Pinpoint the cell where the given text exists, returning its (X, Y) midpoint coordinate. 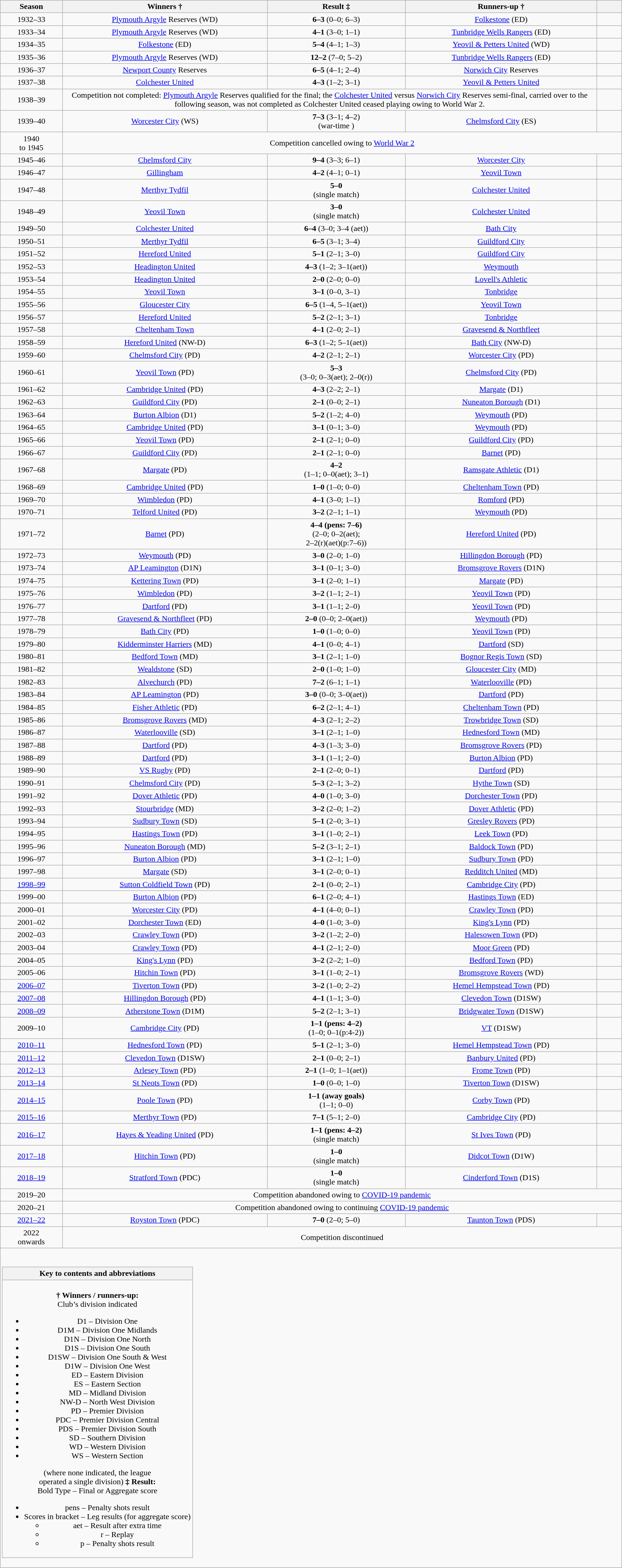
6–3 (0–0; 6–3) (336, 19)
2011–12 (31, 1058)
Sutton Coldfield Town (PD) (165, 884)
Bromsgrove Rovers (D1N) (501, 568)
2003–04 (31, 948)
1976–77 (31, 606)
1945–46 (31, 160)
Baldock Town (PD) (501, 846)
Hythe Town (SD) (501, 783)
1948–49 (31, 211)
1985–86 (31, 720)
1955–56 (31, 304)
1994–95 (31, 834)
1975–76 (31, 593)
1983–84 (31, 695)
Gillingham (165, 172)
2022onwards (31, 1237)
2–0 (2–0; 0–0) (336, 279)
Bedford Town (MD) (165, 657)
1937–38 (31, 82)
Competition abandoned owing to continuing COVID-19 pandemic (342, 1207)
5–4 (4–1; 1–3) (336, 45)
2017–18 (31, 1156)
1940to 1945 (31, 143)
4–3 (1–2; 3–1) (336, 82)
6–5 (3–1; 3–4) (336, 241)
1988–89 (31, 758)
6–4 (3–0; 3–4 (aet)) (336, 229)
AP Leamington (D1N) (165, 568)
Nuneaton Borough (MD) (165, 846)
3–2 (1–1; 2–1) (336, 593)
Hednesford Town (MD) (501, 732)
1993–94 (31, 821)
4–2(1–1; 0–0(aet); 3–1) (336, 470)
Nuneaton Borough (D1) (501, 402)
Trowbridge Town (SD) (501, 720)
2019–20 (31, 1195)
2018–19 (31, 1178)
Gravesend & Northfleet (PD) (165, 618)
1972–73 (31, 555)
VS Rugby (PD) (165, 770)
1962–63 (31, 402)
Romford (PD) (501, 500)
1981–82 (31, 669)
7–1 (5–1; 2–0) (336, 1117)
1–0 (0–0; 1–0) (336, 1083)
Chelmsford City (ES) (501, 121)
Chelmsford City (165, 160)
3–2 (2–0; 1–2) (336, 808)
Norwich City Reserves (501, 70)
Stratford Town (PDC) (165, 1178)
Bromsgrove Rovers (WD) (501, 973)
12–2 (7–0; 5–2) (336, 57)
1987–88 (31, 745)
4–2 (2–1; 2–1) (336, 355)
5–3(3–0; 0–3(aet); 2–0(r)) (336, 372)
Wealdstone (SD) (165, 669)
Royston Town (PDC) (165, 1220)
3–2 (1–2; 2–0) (336, 935)
4–3 (2–1; 2–2) (336, 720)
1953–54 (31, 279)
1–1 (pens: 4–2)(single match) (336, 1135)
4–3 (1–2; 3–1(aet)) (336, 267)
Result ‡ (336, 7)
Telford United (PD) (165, 512)
1968–69 (31, 487)
2021–22 (31, 1220)
4–4 (pens: 7–6)(2–0; 0–2(aet);2–2(r)(aet)(p:7–6)) (336, 534)
4–1 (4–0; 0–1) (336, 910)
1973–74 (31, 568)
Hastings Town (PD) (165, 834)
1936–37 (31, 70)
Dorchester Town (PD) (501, 796)
6–1 (2–0; 4–1) (336, 897)
Hednesford Town (PD) (165, 1045)
Cheltenham Town (165, 330)
5–2 (1–2; 4–0) (336, 414)
1952–53 (31, 267)
2015–16 (31, 1117)
2010–11 (31, 1045)
2014–15 (31, 1100)
Frome Town (PD) (501, 1070)
1963–64 (31, 414)
1998–99 (31, 884)
3–0(single match) (336, 211)
Yeovil & Petters United (WD) (501, 45)
4–3 (1–3; 3–0) (336, 745)
Bromsgrove Rovers (PD) (501, 745)
Hastings Town (ED) (501, 897)
3–1 (0–0, 3–1) (336, 292)
4–1 (0–0; 4–1) (336, 644)
Winners † (165, 7)
1997–98 (31, 872)
5–1 (2–0; 3–1) (336, 821)
Cinderford Town (D1S) (501, 1178)
Season (31, 7)
1967–68 (31, 470)
7–0 (2–0; 5–0) (336, 1220)
Dartford (SD) (501, 644)
2012–13 (31, 1070)
Bedford Town (PD) (501, 960)
Leek Town (PD) (501, 834)
1970–71 (31, 512)
1989–90 (31, 770)
Bath City (NW-D) (501, 342)
1996–97 (31, 859)
1934–35 (31, 45)
1978–79 (31, 631)
1954–55 (31, 292)
1984–85 (31, 707)
5–0(single match) (336, 189)
4–1 (2–1; 2–0) (336, 948)
Yeovil & Petters United (501, 82)
Fisher Athletic (PD) (165, 707)
Tiverton Town (PD) (165, 985)
Alvechurch (PD) (165, 682)
1974–75 (31, 581)
Competition abandoned owing to COVID-19 pandemic (342, 1195)
1964–65 (31, 427)
Poole Town (PD) (165, 1100)
4–1 (2–0; 2–1) (336, 330)
Margate (D1) (501, 389)
Gravesend & Northfleet (501, 330)
1938–39 (31, 100)
Competition discontinued (342, 1237)
2–0 (0–0; 2–0(aet)) (336, 618)
1990–91 (31, 783)
Hereford United (NW-D) (165, 342)
1932–33 (31, 19)
Waterlooville (SD) (165, 732)
Tiverton Town (D1SW) (501, 1083)
Bognor Regis Town (SD) (501, 657)
1935–36 (31, 57)
6–5 (1–4, 5–1(aet)) (336, 304)
5–2 (3–1; 2–1) (336, 846)
Arlesey Town (PD) (165, 1070)
2002–03 (31, 935)
Gloucester City (MD) (501, 669)
Stourbridge (MD) (165, 808)
Hereford United (PD) (501, 534)
1961–62 (31, 389)
3–2 (2–1; 1–1) (336, 512)
4–3 (2–2; 2–1) (336, 389)
6–5 (4–1; 2–4) (336, 70)
2001–02 (31, 922)
1957–58 (31, 330)
3–2 (1–0; 2–2) (336, 985)
Redditch United (MD) (501, 872)
Margate (SD) (165, 872)
1999–00 (31, 897)
4–2 (4–1; 0–1) (336, 172)
1949–50 (31, 229)
Burton Albion (D1) (165, 414)
Banbury United (PD) (501, 1058)
3–2 (2–2; 1–0) (336, 960)
Weymouth (501, 267)
3–1 (2–0; 0–1) (336, 872)
Lovell's Athletic (501, 279)
2009–10 (31, 1028)
Bridgwater Town (D1SW) (501, 1011)
Moor Green (PD) (501, 948)
2013–14 (31, 1083)
3–0 (0–0; 3–0(aet)) (336, 695)
2016–17 (31, 1135)
Didcot Town (D1W) (501, 1156)
1992–93 (31, 808)
2006–07 (31, 985)
Corby Town (PD) (501, 1100)
St Neots Town (PD) (165, 1083)
Waterlooville (PD) (501, 682)
VT (D1SW) (501, 1028)
2004–05 (31, 960)
1979–80 (31, 644)
1959–60 (31, 355)
AP Leamington (PD) (165, 695)
Kettering Town (PD) (165, 581)
1980–81 (31, 657)
Worcester City (WS) (165, 121)
6–3 (1–2; 5–1(aet)) (336, 342)
2–1 (1–0; 1–1(aet)) (336, 1070)
9–4 (3–3; 6–1) (336, 160)
St Ives Town (PD) (501, 1135)
2007–08 (31, 998)
Merthyr Town (PD) (165, 1117)
Dorchester Town (ED) (165, 922)
1–1 (away goals)(1–1; 0–0) (336, 1100)
Bath City (501, 229)
Bromsgrove Rovers (MD) (165, 720)
Competition cancelled owing to World War 2 (342, 143)
Bath City (PD) (165, 631)
Key to contents and abbreviations (97, 1274)
2–1 (2–0; 0–1) (336, 770)
Sudbury Town (SD) (165, 821)
1939–40 (31, 121)
4–1 (1–1; 3–0) (336, 998)
Gresley Rovers (PD) (501, 821)
Atherstone Town (D1M) (165, 1011)
3–1 (2–0; 1–1) (336, 581)
6–2 (2–1; 4–1) (336, 707)
1965–66 (31, 440)
1946–47 (31, 172)
2000–01 (31, 910)
1958–59 (31, 342)
1933–34 (31, 32)
1950–51 (31, 241)
2–0 (1–0; 1–0) (336, 669)
5–3 (2–1; 3–2) (336, 783)
7–2 (6–1; 1–1) (336, 682)
2005–06 (31, 973)
Hayes & Yeading United (PD) (165, 1135)
1991–92 (31, 796)
1969–70 (31, 500)
Newport County Reserves (165, 70)
1971–72 (31, 534)
1966–67 (31, 453)
1951–52 (31, 254)
Runners-up † (501, 7)
Worcester City (501, 160)
Sudbury Town (PD) (501, 859)
1947–48 (31, 189)
Kidderminster Harriers (MD) (165, 644)
2020–21 (31, 1207)
1986–87 (31, 732)
Halesowen Town (PD) (501, 935)
Gloucester City (165, 304)
1982–83 (31, 682)
Taunton Town (PDS) (501, 1220)
1956–57 (31, 317)
7–3 (3–1; 4–2)(war-time ) (336, 121)
1995–96 (31, 846)
1–1 (pens: 4–2)(1–0; 0–1(p:4-2)) (336, 1028)
2008–09 (31, 1011)
1960–61 (31, 372)
Ramsgate Athletic (D1) (501, 470)
3–0 (2–0; 1–0) (336, 555)
1977–78 (31, 618)
